Pinpoint the cell where the given text exists, returning its [x, y] midpoint coordinate. 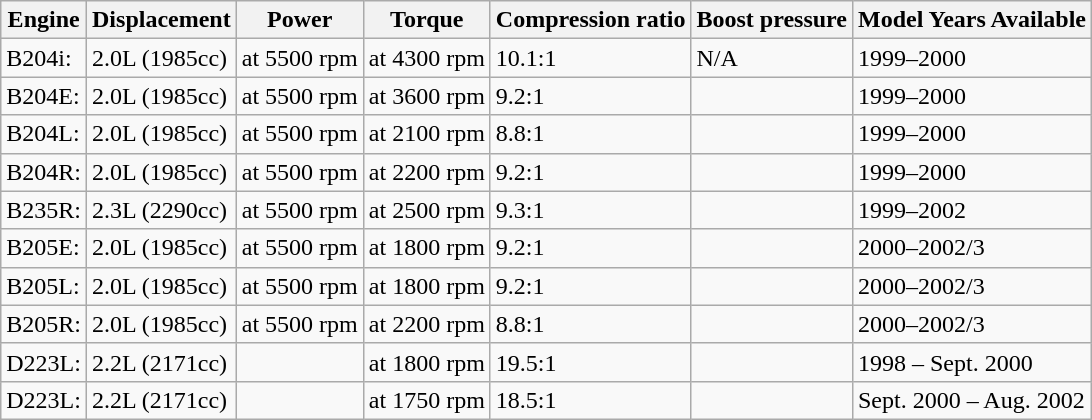
18.5:1 [590, 400]
at 2100 rpm [426, 134]
at 3600 rpm [426, 96]
Boost pressure [772, 20]
B204i: [44, 58]
B205R: [44, 324]
N/A [772, 58]
2.3L (2290cc) [162, 210]
at 2500 rpm [426, 210]
Power [300, 20]
B204R: [44, 172]
Compression ratio [590, 20]
10.1:1 [590, 58]
1999–2002 [972, 210]
B235R: [44, 210]
B204E: [44, 96]
Model Years Available [972, 20]
at 4300 rpm [426, 58]
9.3:1 [590, 210]
B205L: [44, 286]
Displacement [162, 20]
1998 – Sept. 2000 [972, 362]
at 1750 rpm [426, 400]
19.5:1 [590, 362]
Sept. 2000 – Aug. 2002 [972, 400]
Torque [426, 20]
B204L: [44, 134]
Engine [44, 20]
B205E: [44, 248]
